Determine the [x, y] coordinate at the center of the cell enclosing the given text.  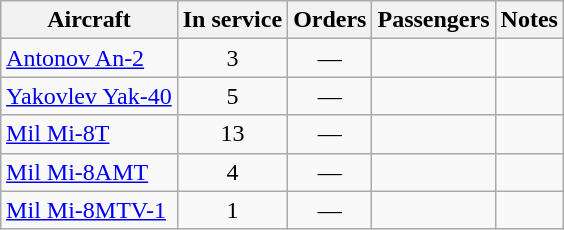
4 [232, 172]
Mil Mi-8T [90, 134]
13 [232, 134]
In service [232, 20]
Mil Mi-8MTV-1 [90, 210]
Orders [330, 20]
Yakovlev Yak-40 [90, 96]
Notes [529, 20]
3 [232, 58]
Aircraft [90, 20]
Mil Mi-8AMT [90, 172]
1 [232, 210]
Passengers [434, 20]
5 [232, 96]
Antonov An-2 [90, 58]
